Return (x, y) of the center of cell containing provided text 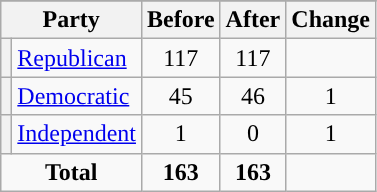
0 (253, 134)
Independent (77, 134)
After (253, 20)
Republican (77, 58)
Total (72, 172)
46 (253, 96)
Change (331, 20)
Party (72, 20)
Democratic (77, 96)
45 (180, 96)
Before (180, 20)
